Provide the [x, y] coordinate of the cell's center where the given text is located.  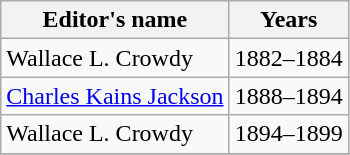
1888–1894 [288, 96]
1882–1884 [288, 58]
Years [288, 20]
1894–1899 [288, 134]
Editor's name [115, 20]
Charles Kains Jackson [115, 96]
